Locate the cell with the specified text and output its (x, y) center coordinate. 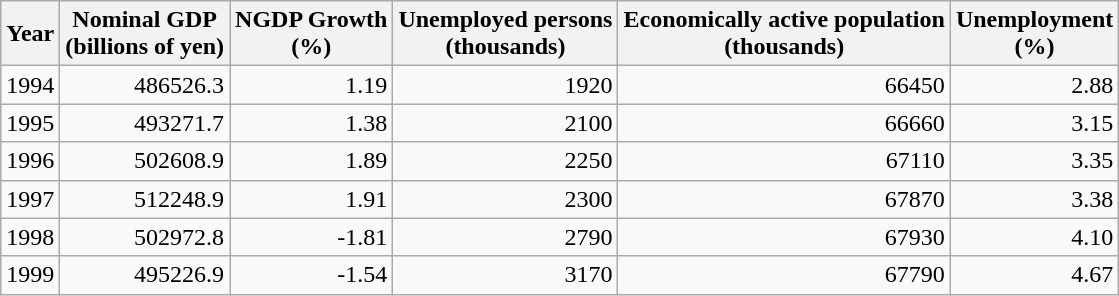
-1.54 (312, 275)
67870 (784, 199)
2790 (506, 237)
1998 (30, 237)
3.15 (1034, 123)
NGDP Growth (%) (312, 34)
495226.9 (145, 275)
3170 (506, 275)
4.10 (1034, 237)
2250 (506, 161)
3.35 (1034, 161)
67110 (784, 161)
1.19 (312, 85)
493271.7 (145, 123)
4.67 (1034, 275)
66660 (784, 123)
Economically active population (thousands) (784, 34)
1.89 (312, 161)
2.88 (1034, 85)
Unemployment (%) (1034, 34)
67930 (784, 237)
512248.9 (145, 199)
1994 (30, 85)
1997 (30, 199)
2100 (506, 123)
1995 (30, 123)
486526.3 (145, 85)
1920 (506, 85)
2300 (506, 199)
Year (30, 34)
502972.8 (145, 237)
Nominal GDP (billions of yen) (145, 34)
67790 (784, 275)
Unemployed persons (thousands) (506, 34)
1.38 (312, 123)
1999 (30, 275)
66450 (784, 85)
1.91 (312, 199)
3.38 (1034, 199)
1996 (30, 161)
-1.81 (312, 237)
502608.9 (145, 161)
